Capture the cell that displays the provided text and extract its (X, Y) central coordinate. 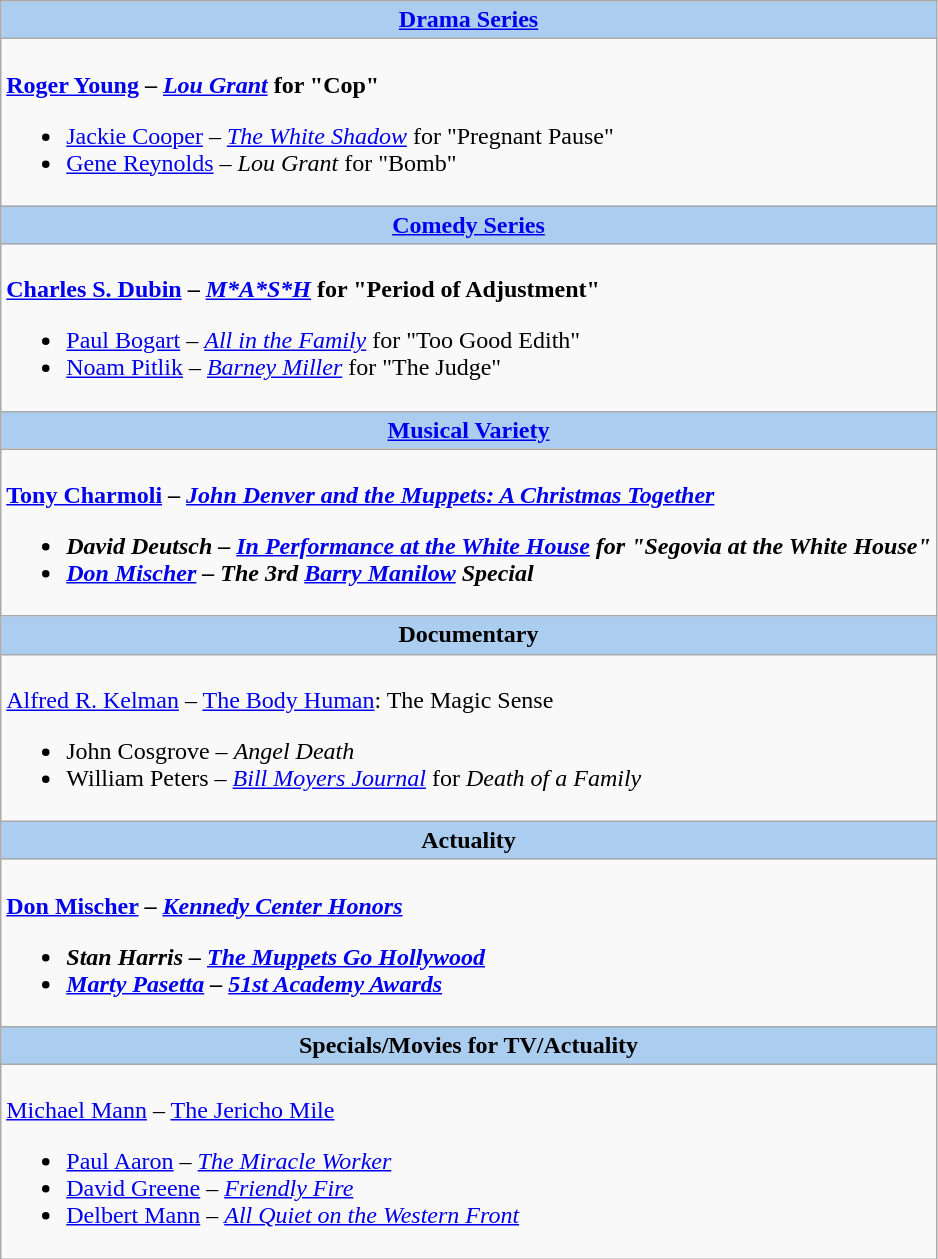
Alfred R. Kelman – The Body Human: The Magic SenseJohn Cosgrove – Angel DeathWilliam Peters – Bill Moyers Journal for Death of a Family (469, 738)
Don Mischer – Kennedy Center HonorsStan Harris – The Muppets Go HollywoodMarty Pasetta – 51st Academy Awards (469, 942)
Musical Variety (469, 430)
Actuality (469, 840)
Drama Series (469, 20)
Comedy Series (469, 225)
Roger Young – Lou Grant for "Cop"Jackie Cooper – The White Shadow for "Pregnant Pause"Gene Reynolds – Lou Grant for "Bomb" (469, 122)
Michael Mann – The Jericho MilePaul Aaron – The Miracle WorkerDavid Greene – Friendly FireDelbert Mann – All Quiet on the Western Front (469, 1161)
Charles S. Dubin – M*A*S*H for "Period of Adjustment"Paul Bogart – All in the Family for "Too Good Edith"Noam Pitlik – Barney Miller for "The Judge" (469, 328)
Specials/Movies for TV/Actuality (469, 1045)
Documentary (469, 635)
